From the cell containing the given text, extract its center point as (X, Y) coordinate. 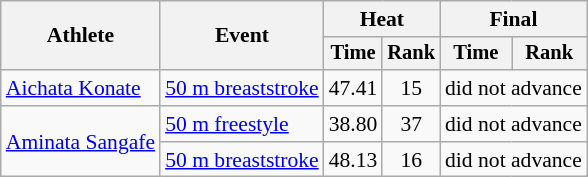
Event (242, 36)
50 m breaststroke (242, 88)
47.41 (354, 88)
Final (514, 19)
15 (411, 88)
Aminata Sangafe (80, 142)
50 m freestyle (242, 124)
Athlete (80, 36)
Heat (382, 19)
37 (411, 124)
38.80 (354, 124)
Aichata Konate (80, 88)
